Detect which cell encompasses the target text, then output its [X, Y] center coordinate. 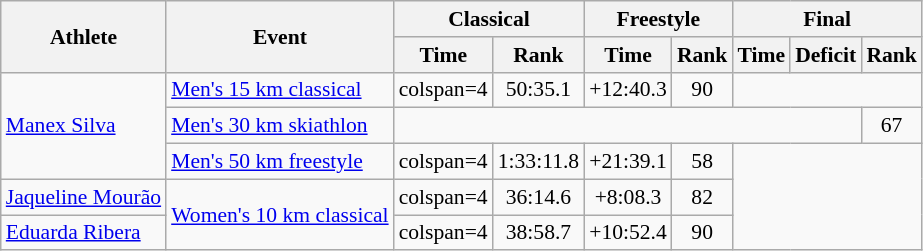
+10:52.4 [628, 233]
36:14.6 [538, 197]
Men's 50 km freestyle [280, 162]
Men's 15 km classical [280, 90]
Deficit [826, 55]
Eduarda Ribera [84, 233]
38:58.7 [538, 233]
+12:40.3 [628, 90]
Women's 10 km classical [280, 214]
1:33:11.8 [538, 162]
Athlete [84, 36]
+8:08.3 [628, 197]
67 [892, 126]
Men's 30 km skiathlon [280, 126]
Jaqueline Mourão [84, 197]
58 [702, 162]
Classical [490, 19]
Freestyle [658, 19]
+21:39.1 [628, 162]
82 [702, 197]
Manex Silva [84, 126]
Final [826, 19]
Event [280, 36]
50:35.1 [538, 90]
